Pinpoint the cell where the given text exists, returning its (x, y) midpoint coordinate. 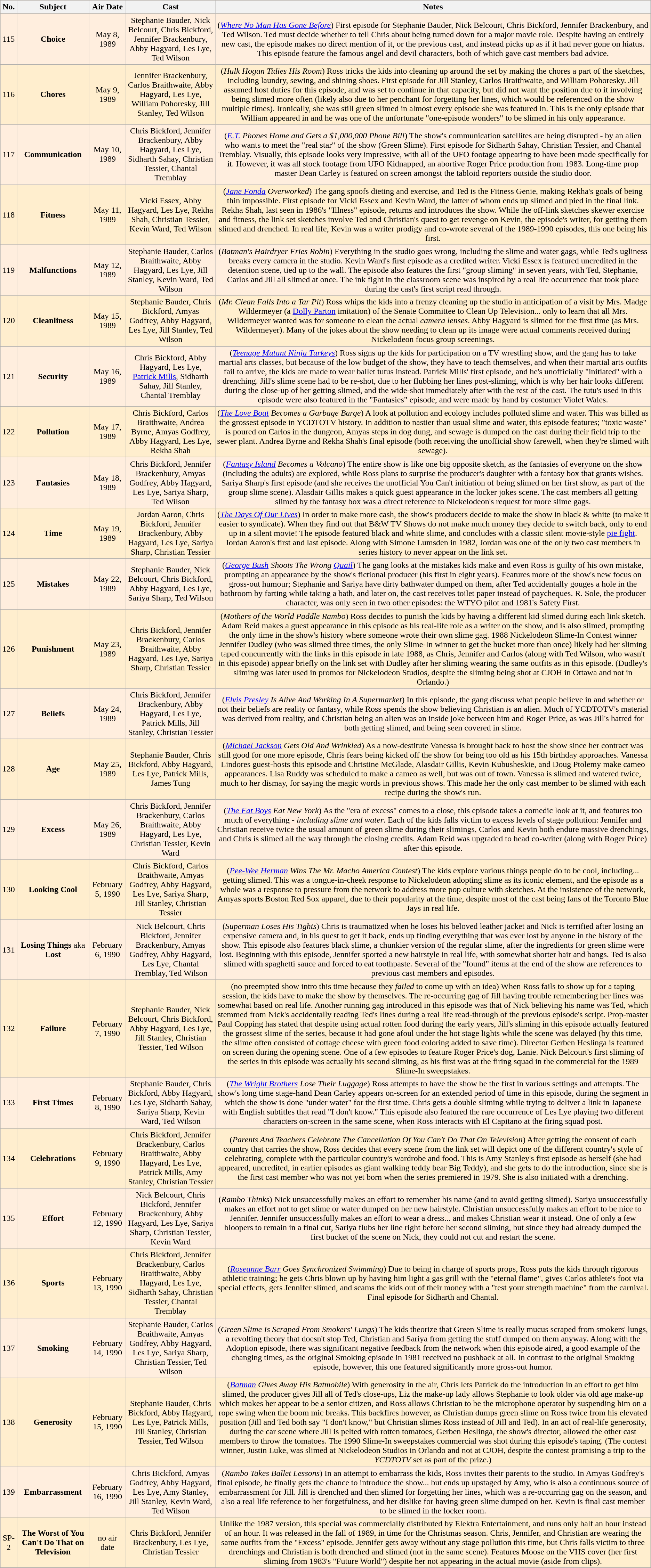
119 (9, 270)
February 13, 1990 (108, 1283)
May 10, 1989 (108, 154)
136 (9, 1283)
Communication (53, 154)
Chris Bickford, Jennifer Brackenbury, Carlos Braithwaite, Abby Hagyard, Les Lye, Sariya Sharp, Christian Tessier (170, 649)
First Times (53, 1103)
126 (9, 649)
118 (9, 215)
February 9, 1990 (108, 1158)
February 6, 1990 (108, 949)
Losing Things aka Lost (53, 949)
Chris Bickford, Carlos Braithwaite, Amyas Godfrey, Abby Hagyard, Les Lye, Sariya Sharp, Jill Stanley, Christian Tessier (170, 890)
Celebrations (53, 1158)
May 9, 1989 (108, 95)
Stephanie Bauder, Nick Belcourt, Chris Bickford, Abby Hagyard, Les Lye, Sariya Sharp, Ted Wilson (170, 584)
May 8, 1989 (108, 39)
130 (9, 890)
115 (9, 39)
Stephanie Bauder, Chris Bickford, Abby Hagyard, Les Lye, Sidharth Sahay, Sariya Sharp, Kevin Ward, Ted Wilson (170, 1103)
Stephanie Bauder, Chris Bickford, Abby Hagyard, Les Lye, Patrick Mills, Jill Stanley, Christian Tessier, Ted Wilson (170, 1422)
Age (53, 769)
Sports (53, 1283)
Generosity (53, 1422)
February 8, 1990 (108, 1103)
Chris Bickford, Jennifer Brackenbury, Carlos Braithwaite, Abby Hagyard, Les Lye, Patrick Mills, Amy Stanley, Christian Tessier (170, 1158)
May 22, 1989 (108, 584)
Chris Bickford, Jennifer Brackenbury, Carlos Braithwaite, Abby Hagyard, Les Lye, Christian Tessier, Kevin Ward (170, 829)
no air date (108, 1542)
133 (9, 1103)
May 19, 1989 (108, 533)
Chris Bickford, Jennifer Brackenbury, Abby Hagyard, Les Lye, Sidharth Sahay, Christian Tessier, Chantal Tremblay (170, 154)
May 26, 1989 (108, 829)
May 23, 1989 (108, 649)
Stephanie Bauder, Nick Belcourt, Chris Bickford, Abby Hagyard, Les Lye, Jill Stanley, Christian Tessier, Ted Wilson (170, 1029)
Excess (53, 829)
Chris Bickford, Jennifer Brackenbury, Amyas Godfrey, Abby Hagyard, Les Lye, Sariya Sharp, Ted Wilson (170, 482)
134 (9, 1158)
Stephanie Bauder, Nick Belcourt, Chris Bickford, Jennifer Brackenbury, Abby Hagyard, Les Lye, Ted Wilson (170, 39)
May 15, 1989 (108, 321)
123 (9, 482)
Cleanliness (53, 321)
February 14, 1990 (108, 1348)
122 (9, 432)
Security (53, 376)
Stephanie Bauder, Carlos Braithwaite, Amyas Godfrey, Abby Hagyard, Les Lye, Sariya Sharp, Christian Tessier, Ted Wilson (170, 1348)
Chris Bickford, Carlos Braithwaite, Andrea Byrne, Amyas Godfrey, Abby Hagyard, Les Lye, Rekha Shah (170, 432)
131 (9, 949)
Notes (433, 7)
Choice (53, 39)
No. (9, 7)
Chris Bickford, Jennifer Brackenbury, Abby Hagyard, Les Lye, Patrick Mills, Jill Stanley, Christian Tessier (170, 714)
May 12, 1989 (108, 270)
Effort (53, 1218)
Air Date (108, 7)
Stephanie Bauder, Carlos Braithwaite, Abby Hagyard, Les Lye, Jill Stanley, Kevin Ward, Ted Wilson (170, 270)
Subject (53, 7)
May 18, 1989 (108, 482)
Mistakes (53, 584)
Chores (53, 95)
121 (9, 376)
Malfunctions (53, 270)
Punishment (53, 649)
Looking Cool (53, 890)
May 16, 1989 (108, 376)
Nick Belcourt, Chris Bickford, Jennifer Brackenbury, Amyas Godfrey, Abby Hagyard, Les Lye, Chantal Tremblay, Ted Wilson (170, 949)
129 (9, 829)
February 5, 1990 (108, 890)
May 11, 1989 (108, 215)
Jennifer Brackenbury, Carlos Braithwaite, Abby Hagyard, Les Lye, William Pohoresky, Jill Stanley, Ted Wilson (170, 95)
Chris Bickford, Abby Hagyard, Les Lye, Patrick Mills, Sidharth Sahay, Jill Stanley, Chantal Tremblay (170, 376)
124 (9, 533)
May 24, 1989 (108, 714)
132 (9, 1029)
128 (9, 769)
Chris Bickford, Amyas Godfrey, Abby Hagyard, Les Lye, Amy Stanley, Jill Stanley, Kevin Ward, Ted Wilson (170, 1492)
Fitness (53, 215)
The Worst of You Can't Do That on Television (53, 1542)
February 15, 1990 (108, 1422)
116 (9, 95)
May 25, 1989 (108, 769)
Cast (170, 7)
Beliefs (53, 714)
117 (9, 154)
Jordan Aaron, Chris Bickford, Jennifer Brackenbury, Abby Hagyard, Les Lye, Sariya Sharp, Christian Tessier (170, 533)
137 (9, 1348)
Time (53, 533)
Embarrassment (53, 1492)
127 (9, 714)
Stephanie Bauder, Chris Bickford, Amyas Godfrey, Abby Hagyard, Les Lye, Jill Stanley, Ted Wilson (170, 321)
139 (9, 1492)
Vicki Essex, Abby Hagyard, Les Lye, Rekha Shah, Christian Tessier, Kevin Ward, Ted Wilson (170, 215)
Chris Bickford, Jennifer Brackenbury, Carlos Braithwaite, Abby Hagyard, Les Lye, Sidharth Sahay, Christian Tessier, Chantal Tremblay (170, 1283)
135 (9, 1218)
February 16, 1990 (108, 1492)
Failure (53, 1029)
May 17, 1989 (108, 432)
February 12, 1990 (108, 1218)
120 (9, 321)
Chris Bickford, Jennifer Brackenbury, Les Lye, Christian Tessier (170, 1542)
Smoking (53, 1348)
Pollution (53, 432)
Fantasies (53, 482)
Nick Belcourt, Chris Bickford, Jennifer Brackenbury, Abby Hagyard, Les Lye, Sariya Sharp, Christian Tessier, Kevin Ward (170, 1218)
125 (9, 584)
138 (9, 1422)
SP-2 (9, 1542)
February 7, 1990 (108, 1029)
Stephanie Bauder, Chris Bickford, Abby Hagyard, Les Lye, Patrick Mills, James Tung (170, 769)
